Search for the cell housing the specified text and yield its (X, Y) center coordinate. 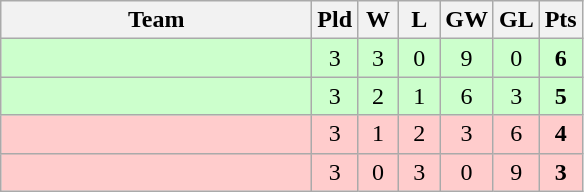
4 (560, 134)
5 (560, 96)
L (420, 20)
Pld (335, 20)
W (378, 20)
Team (156, 20)
GW (467, 20)
Pts (560, 20)
GL (516, 20)
